Find where the given text appears and provide that cell's center as [x, y] coordinate. 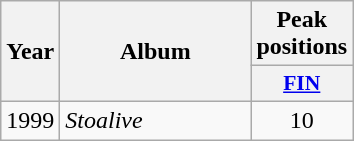
FIN [302, 84]
1999 [30, 120]
10 [302, 120]
Peak positions [302, 34]
Stoalive [156, 120]
Album [156, 52]
Year [30, 52]
